Extract the (x, y) coordinate from the center of the cell holding the provided text.  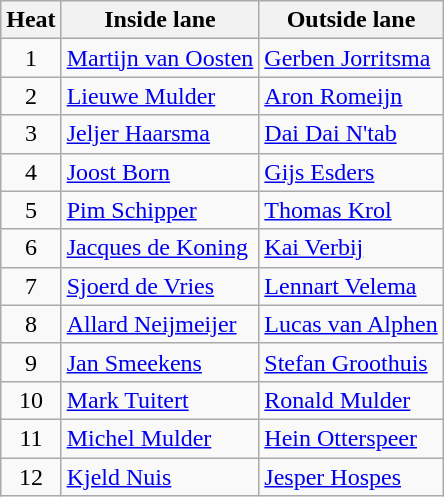
Dai Dai N'tab (351, 134)
Mark Tuitert (160, 400)
Lieuwe Mulder (160, 96)
Heat (31, 20)
Joost Born (160, 172)
Stefan Groothuis (351, 362)
Hein Otterspeer (351, 438)
Sjoerd de Vries (160, 286)
Jeljer Haarsma (160, 134)
Jesper Hospes (351, 477)
1 (31, 58)
Michel Mulder (160, 438)
2 (31, 96)
Thomas Krol (351, 210)
Pim Schipper (160, 210)
6 (31, 248)
Lennart Velema (351, 286)
7 (31, 286)
Inside lane (160, 20)
Lucas van Alphen (351, 324)
9 (31, 362)
3 (31, 134)
5 (31, 210)
Martijn van Oosten (160, 58)
Outside lane (351, 20)
Jan Smeekens (160, 362)
Kjeld Nuis (160, 477)
Allard Neijmeijer (160, 324)
11 (31, 438)
Kai Verbij (351, 248)
Gijs Esders (351, 172)
Ronald Mulder (351, 400)
10 (31, 400)
4 (31, 172)
Jacques de Koning (160, 248)
8 (31, 324)
12 (31, 477)
Aron Romeijn (351, 96)
Gerben Jorritsma (351, 58)
